Locate the cell with the specified text and output its [x, y] center coordinate. 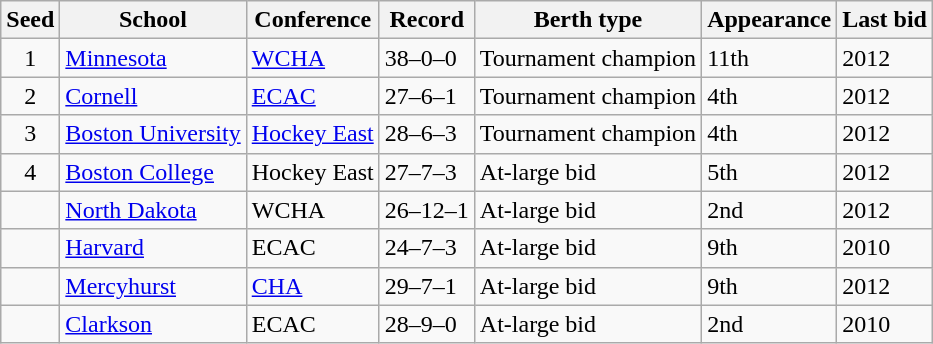
28–9–0 [426, 324]
28–6–3 [426, 134]
School [153, 20]
Boston College [153, 172]
27–7–3 [426, 172]
Appearance [770, 20]
29–7–1 [426, 286]
Record [426, 20]
Last bid [885, 20]
Berth type [588, 20]
4 [30, 172]
26–12–1 [426, 210]
Minnesota [153, 58]
Cornell [153, 96]
Harvard [153, 248]
27–6–1 [426, 96]
3 [30, 134]
Mercyhurst [153, 286]
11th [770, 58]
24–7–3 [426, 248]
38–0–0 [426, 58]
Seed [30, 20]
5th [770, 172]
CHA [312, 286]
1 [30, 58]
Conference [312, 20]
2 [30, 96]
Boston University [153, 134]
North Dakota [153, 210]
Clarkson [153, 324]
